Find where the given text appears and provide that cell's center as [X, Y] coordinate. 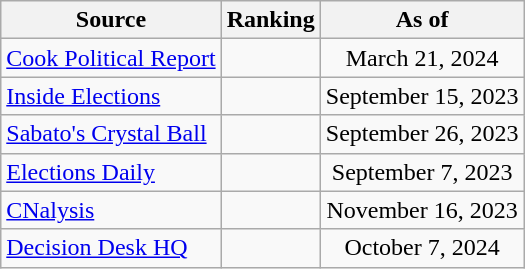
September 7, 2023 [422, 172]
November 16, 2023 [422, 210]
September 15, 2023 [422, 96]
As of [422, 20]
Elections Daily [111, 172]
Ranking [270, 20]
CNalysis [111, 210]
September 26, 2023 [422, 134]
Cook Political Report [111, 58]
October 7, 2024 [422, 248]
Sabato's Crystal Ball [111, 134]
Inside Elections [111, 96]
March 21, 2024 [422, 58]
Source [111, 20]
Decision Desk HQ [111, 248]
